Return [X, Y] of the center of cell containing provided text 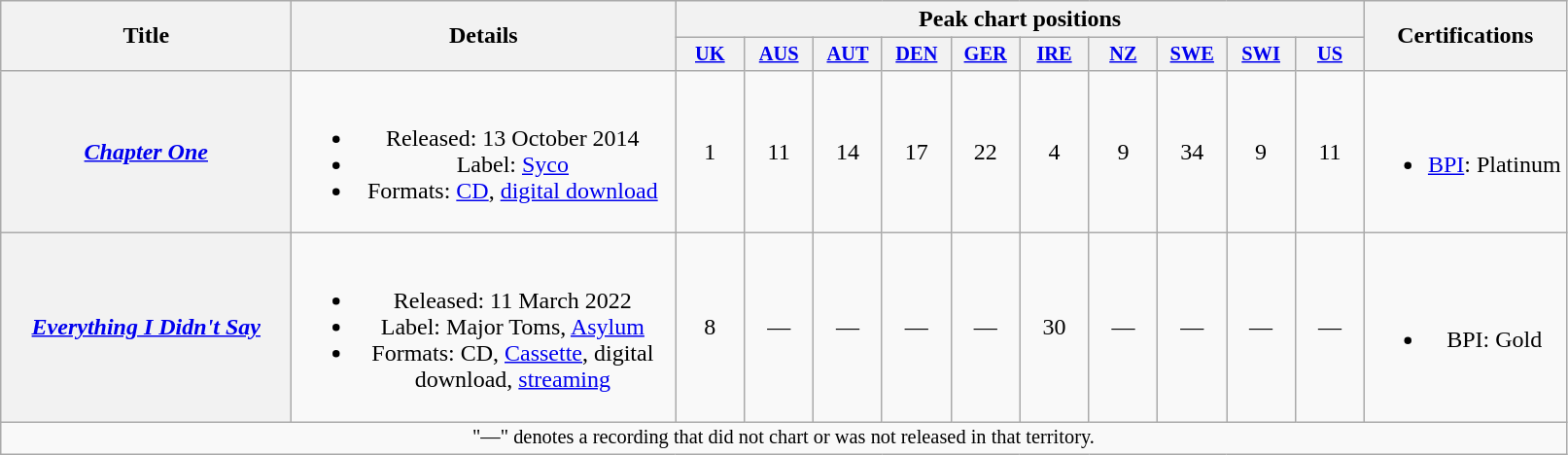
8 [710, 328]
US [1330, 54]
30 [1054, 328]
Details [484, 36]
Title [146, 36]
NZ [1124, 54]
4 [1054, 152]
DEN [916, 54]
17 [916, 152]
IRE [1054, 54]
SWI [1262, 54]
AUT [848, 54]
34 [1192, 152]
SWE [1192, 54]
Everything I Didn't Say [146, 328]
1 [710, 152]
Chapter One [146, 152]
AUS [780, 54]
Peak chart positions [1021, 19]
GER [986, 54]
BPI: Gold [1465, 328]
Released: 11 March 2022Label: Major Toms, AsylumFormats: CD, Cassette, digital download, streaming [484, 328]
"—" denotes a recording that did not chart or was not released in that territory. [784, 438]
22 [986, 152]
14 [848, 152]
Released: 13 October 2014Label: SycoFormats: CD, digital download [484, 152]
UK [710, 54]
Certifications [1465, 36]
BPI: Platinum [1465, 152]
